Search for the cell housing the specified text and yield its [X, Y] center coordinate. 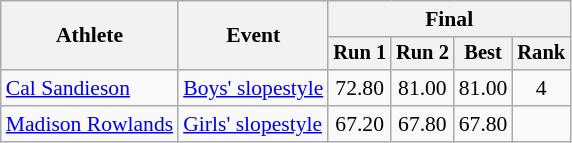
Best [484, 54]
Rank [541, 54]
Boys' slopestyle [253, 88]
Madison Rowlands [90, 124]
Athlete [90, 36]
Cal Sandieson [90, 88]
Girls' slopestyle [253, 124]
Event [253, 36]
67.20 [360, 124]
Run 1 [360, 54]
Run 2 [422, 54]
4 [541, 88]
72.80 [360, 88]
Final [449, 19]
